Pinpoint the cell where the given text exists, returning its (x, y) midpoint coordinate. 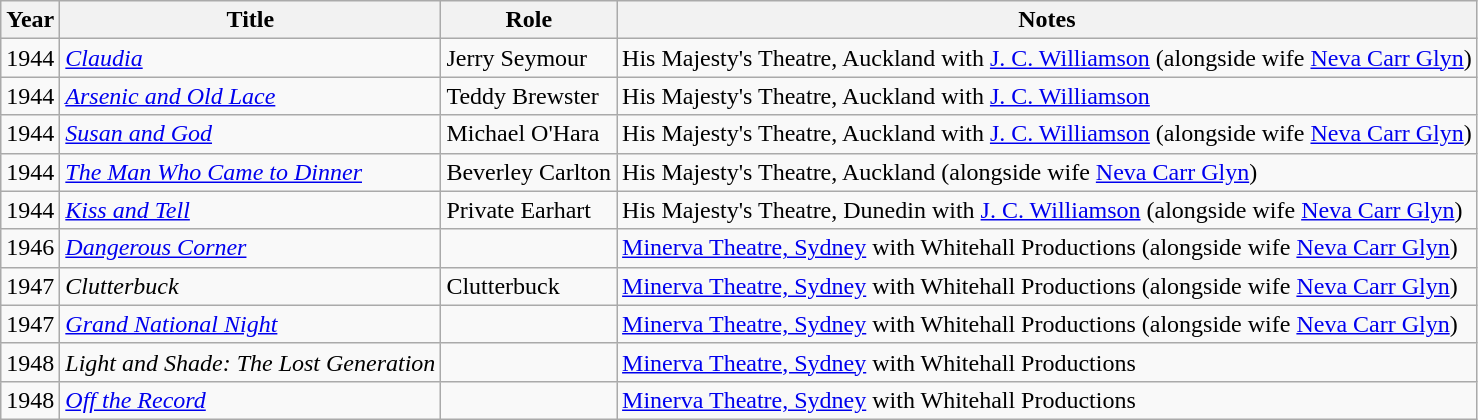
Notes (1048, 20)
Arsenic and Old Lace (250, 96)
Beverley Carlton (529, 172)
Year (30, 20)
Private Earhart (529, 210)
Claudia (250, 58)
The Man Who Came to Dinner (250, 172)
Jerry Seymour (529, 58)
His Majesty's Theatre, Dunedin with J. C. Williamson (alongside wife Neva Carr Glyn) (1048, 210)
Dangerous Corner (250, 248)
Grand National Night (250, 324)
Susan and God (250, 134)
Light and Shade: The Lost Generation (250, 362)
His Majesty's Theatre, Auckland with J. C. Williamson (1048, 96)
Kiss and Tell (250, 210)
His Majesty's Theatre, Auckland (alongside wife Neva Carr Glyn) (1048, 172)
1946 (30, 248)
Title (250, 20)
Teddy Brewster (529, 96)
Michael O'Hara (529, 134)
Role (529, 20)
Off the Record (250, 400)
